Return [x, y] of the center of cell containing provided text 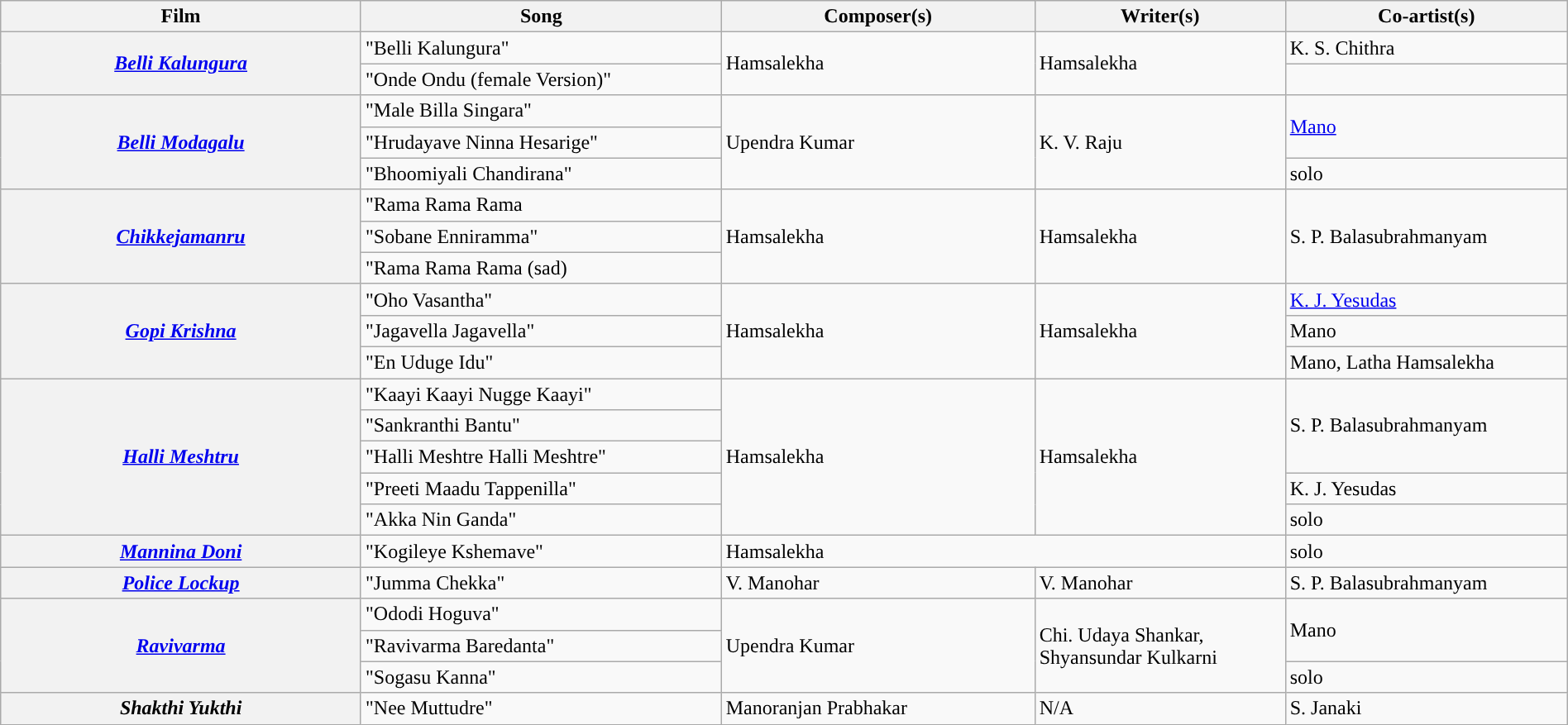
"Akka Nin Ganda" [541, 520]
Ravivarma [181, 646]
"Ododi Hoguva" [541, 614]
"Bhoomiyali Chandirana" [541, 174]
Chikkejamanru [181, 236]
K. V. Raju [1159, 142]
"Hrudayave Ninna Hesarige" [541, 142]
"En Uduge Idu" [541, 362]
"Oho Vasantha" [541, 299]
"Kogileye Kshemave" [541, 551]
"Rama Rama Rama [541, 205]
Composer(s) [878, 17]
Halli Meshtru [181, 457]
Mano, Latha Hamsalekha [1426, 362]
Police Lockup [181, 583]
Writer(s) [1159, 17]
Song [541, 17]
"Belli Kalungura" [541, 48]
N/A [1159, 708]
"Sogasu Kanna" [541, 677]
Mannina Doni [181, 551]
Belli Modagalu [181, 142]
"Jumma Chekka" [541, 583]
"Sankranthi Bantu" [541, 426]
K. S. Chithra [1426, 48]
"Onde Ondu (female Version)" [541, 79]
"Preeti Maadu Tappenilla" [541, 489]
"Sobane Enniramma" [541, 236]
Film [181, 17]
"Male Billa Singara" [541, 111]
"Jagavella Jagavella" [541, 331]
Shakthi Yukthi [181, 708]
S. Janaki [1426, 708]
Belli Kalungura [181, 64]
"Halli Meshtre Halli Meshtre" [541, 457]
"Nee Muttudre" [541, 708]
Co-artist(s) [1426, 17]
"Rama Rama Rama (sad) [541, 268]
Manoranjan Prabhakar [878, 708]
"Kaayi Kaayi Nugge Kaayi" [541, 394]
Chi. Udaya Shankar, Shyansundar Kulkarni [1159, 646]
Gopi Krishna [181, 331]
"Ravivarma Baredanta" [541, 646]
